Scan for the cell matching the given text and deliver its (x, y) coordinate at center. 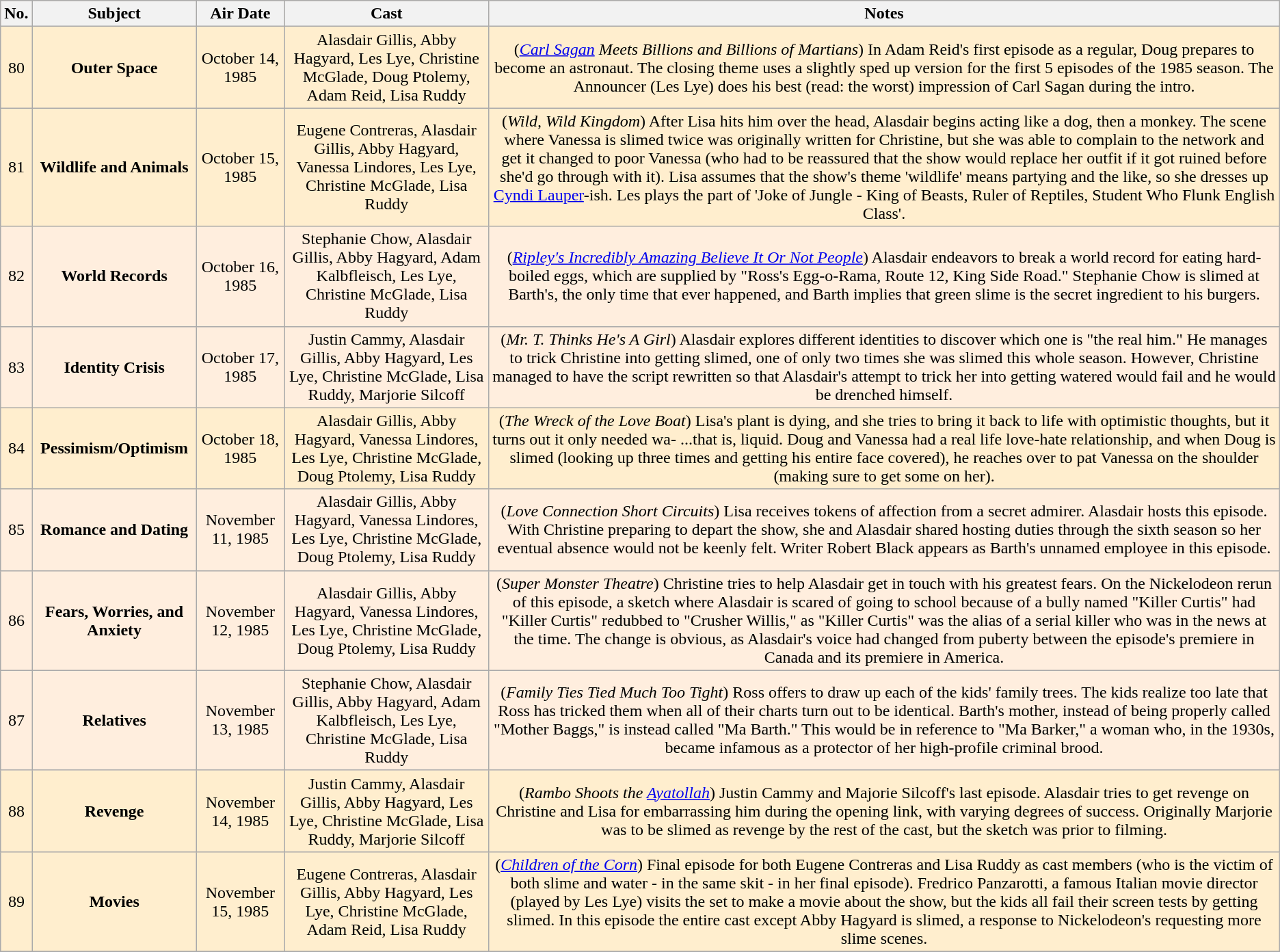
Eugene Contreras, Alasdair Gillis, Abby Hagyard, Vanessa Lindores, Les Lye, Christine McGlade, Lisa Ruddy (387, 167)
Revenge (114, 811)
Identity Crisis (114, 367)
Wildlife and Animals (114, 167)
81 (16, 167)
Notes (884, 14)
October 15, 1985 (241, 167)
November 14, 1985 (241, 811)
Pessimism/Optimism (114, 449)
Movies (114, 901)
Fears, Worries, and Anxiety (114, 620)
88 (16, 811)
October 14, 1985 (241, 67)
85 (16, 529)
83 (16, 367)
Relatives (114, 720)
World Records (114, 276)
87 (16, 720)
Romance and Dating (114, 529)
November 15, 1985 (241, 901)
Air Date (241, 14)
Outer Space (114, 67)
November 11, 1985 (241, 529)
Alasdair Gillis, Abby Hagyard, Les Lye, Christine McGlade, Doug Ptolemy, Adam Reid, Lisa Ruddy (387, 67)
86 (16, 620)
November 12, 1985 (241, 620)
Cast (387, 14)
84 (16, 449)
80 (16, 67)
82 (16, 276)
November 13, 1985 (241, 720)
89 (16, 901)
October 18, 1985 (241, 449)
Eugene Contreras, Alasdair Gillis, Abby Hagyard, Les Lye, Christine McGlade, Adam Reid, Lisa Ruddy (387, 901)
Subject (114, 14)
October 16, 1985 (241, 276)
October 17, 1985 (241, 367)
No. (16, 14)
